From the cell containing the given text, extract its center point as [X, Y] coordinate. 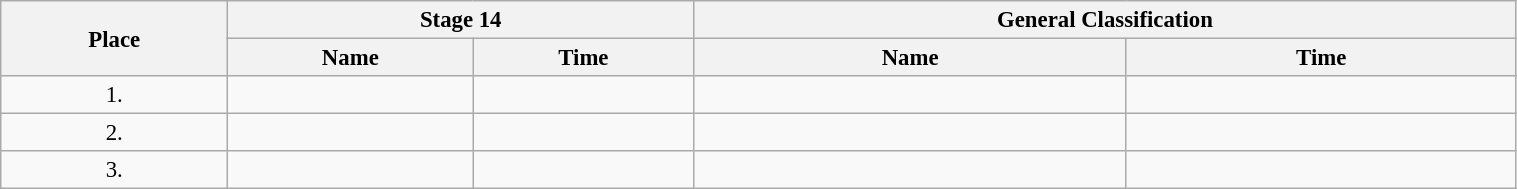
Place [114, 38]
1. [114, 95]
General Classification [1105, 20]
2. [114, 133]
3. [114, 170]
Stage 14 [461, 20]
